For the text-containing cell, return its midpoint in (x, y) coordinate format. 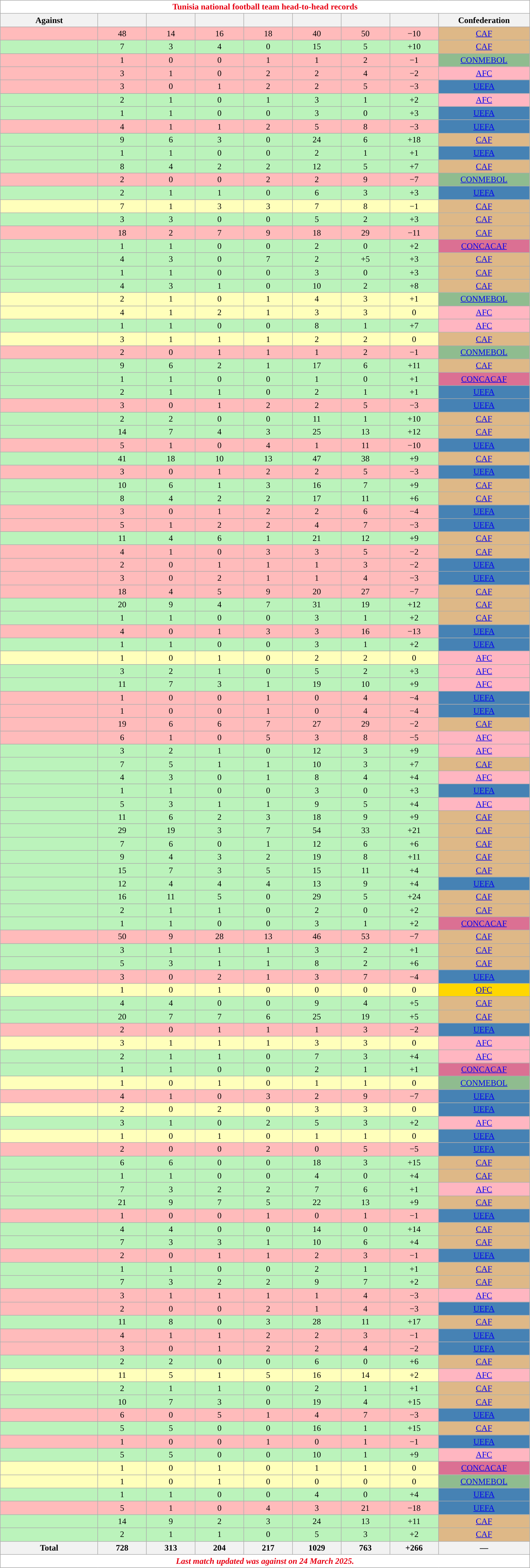
48 (122, 34)
33 (365, 831)
53 (365, 937)
+8 (414, 286)
— (484, 1548)
+21 (414, 831)
Tunisia national football team head-to-head records (265, 7)
313 (170, 1548)
OFC (484, 990)
+14 (414, 1229)
31 (317, 605)
38 (365, 459)
+18 (414, 140)
47 (317, 459)
204 (219, 1548)
54 (317, 831)
217 (268, 1548)
+24 (414, 897)
+266 (414, 1548)
Total (49, 1548)
Against (49, 20)
22 (317, 1202)
46 (317, 937)
Last match updated was against on 24 March 2025. (265, 1561)
728 (122, 1548)
−18 (414, 1508)
1029 (317, 1548)
41 (122, 459)
Confederation (484, 20)
763 (365, 1548)
+17 (414, 1322)
−13 (414, 631)
−11 (414, 233)
40 (317, 34)
